Locate the cell with the specified text and output its (X, Y) center coordinate. 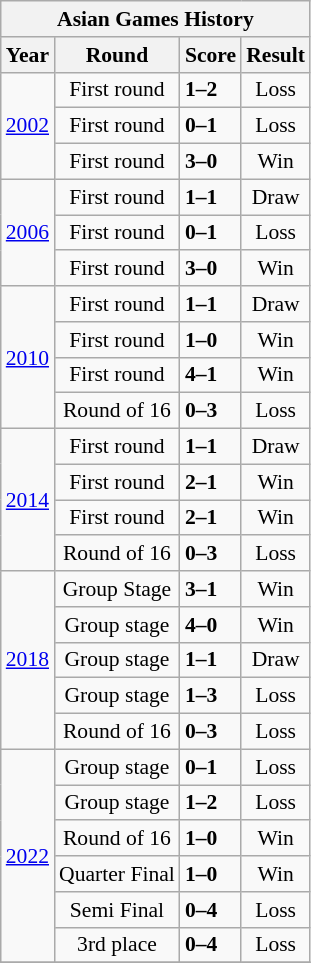
Semi Final (117, 910)
Quarter Final (117, 874)
Asian Games History (156, 19)
4–0 (210, 625)
2010 (28, 357)
Round (117, 55)
3–1 (210, 589)
Result (276, 55)
2002 (28, 126)
3rd place (117, 945)
2014 (28, 500)
4–1 (210, 375)
Score (210, 55)
Year (28, 55)
2022 (28, 856)
1–3 (210, 696)
2006 (28, 232)
Group Stage (117, 589)
2018 (28, 660)
